Capture the cell that displays the provided text and extract its [x, y] central coordinate. 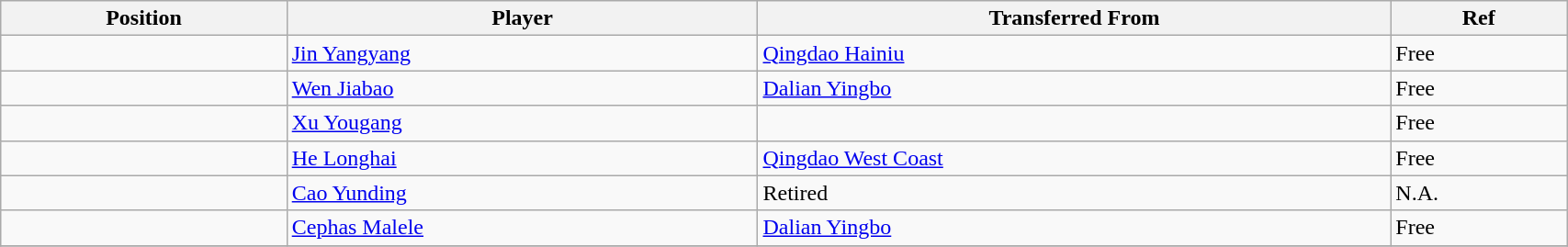
Jin Yangyang [522, 53]
Retired [1075, 193]
Wen Jiabao [522, 88]
Qingdao West Coast [1075, 158]
Cao Yunding [522, 193]
N.A. [1479, 193]
Transferred From [1075, 18]
Ref [1479, 18]
Player [522, 18]
Cephas Malele [522, 228]
Qingdao Hainiu [1075, 53]
Xu Yougang [522, 123]
Position [143, 18]
He Longhai [522, 158]
